Find where the given text appears and provide that cell's center as (x, y) coordinate. 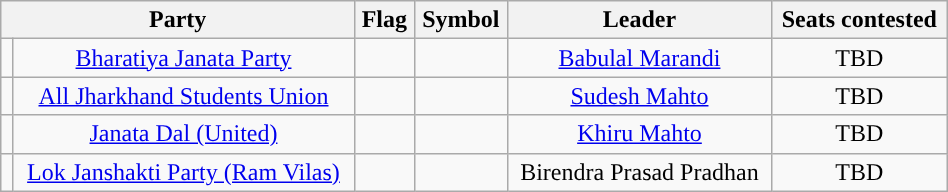
Janata Dal (United) (183, 134)
Lok Janshakti Party (Ram Vilas) (183, 172)
Bharatiya Janata Party (183, 58)
Seats contested (859, 20)
Symbol (460, 20)
Birendra Prasad Pradhan (640, 172)
Party (178, 20)
Sudesh Mahto (640, 96)
All Jharkhand Students Union (183, 96)
Flag (385, 20)
Khiru Mahto (640, 134)
Leader (640, 20)
Babulal Marandi (640, 58)
